Return the (x, y) coordinate for the center point of the cell that contains the specified text.  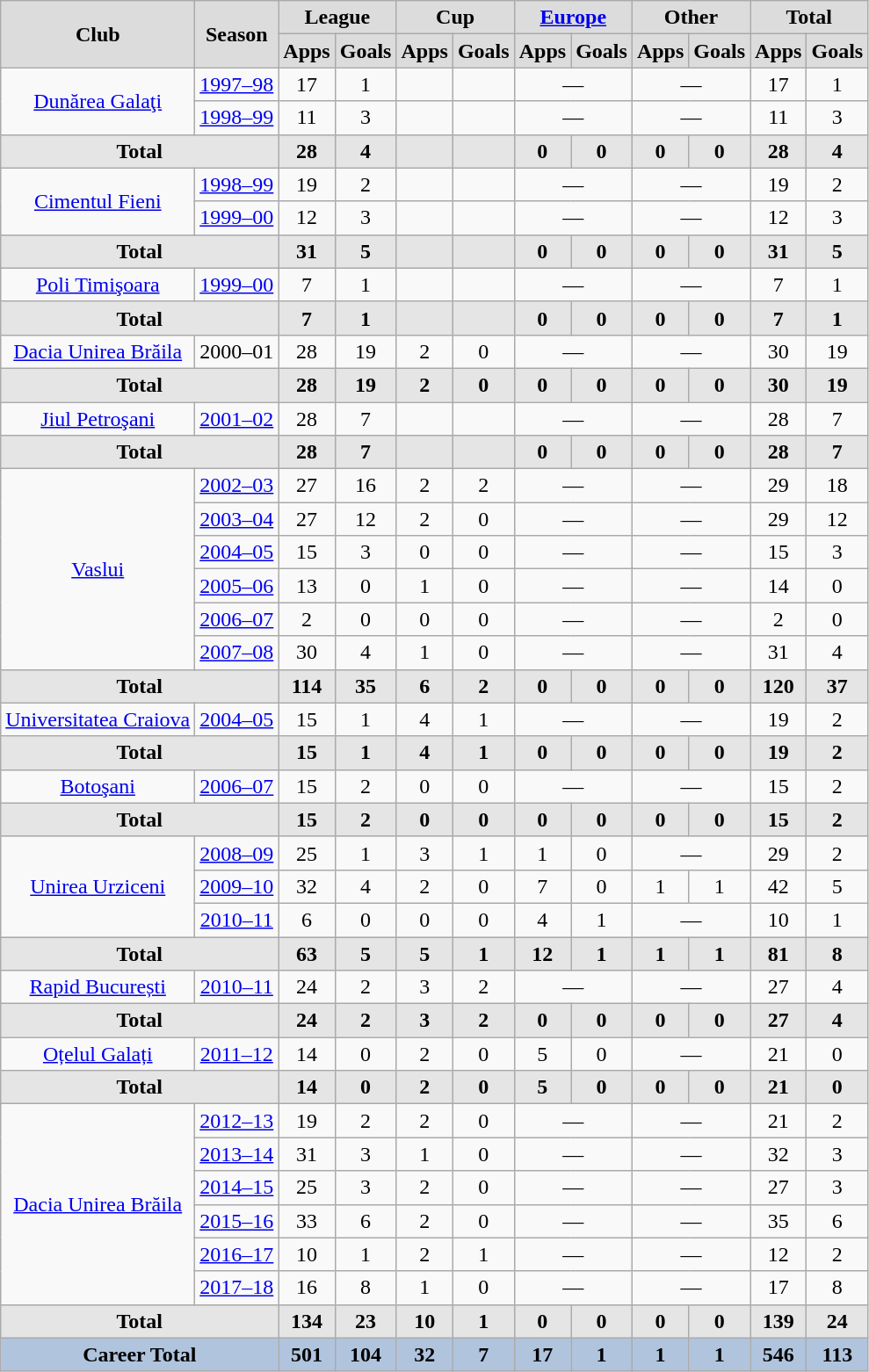
2011–12 (237, 1054)
2012–13 (237, 1121)
37 (837, 686)
18 (837, 486)
1997–98 (237, 84)
Universitatea Craiova (98, 719)
13 (307, 586)
2007–08 (237, 653)
Club (98, 34)
546 (778, 1354)
81 (778, 953)
2008–09 (237, 853)
2000–01 (237, 351)
63 (307, 953)
42 (778, 886)
113 (837, 1354)
2009–10 (237, 886)
2015–16 (237, 1221)
2005–06 (237, 586)
2002–03 (237, 486)
139 (778, 1321)
2017–18 (237, 1288)
23 (366, 1321)
League (337, 18)
2013–14 (237, 1154)
2014–15 (237, 1188)
501 (307, 1354)
2003–04 (237, 519)
114 (307, 686)
Botoşani (98, 786)
120 (778, 686)
Europe (573, 18)
Vaslui (98, 569)
2016–17 (237, 1254)
Cimentul Fieni (98, 201)
Dunărea Galaţi (98, 101)
Other (691, 18)
Unirea Urziceni (98, 886)
Cup (455, 18)
2001–02 (237, 419)
134 (307, 1321)
Poli Timişoara (98, 285)
Career Total (140, 1354)
Rapid București (98, 987)
Oțelul Galați (98, 1054)
Season (237, 34)
Jiul Petroşani (98, 419)
104 (366, 1354)
33 (307, 1221)
